Determine the [X, Y] coordinate at the center of the cell enclosing the given text.  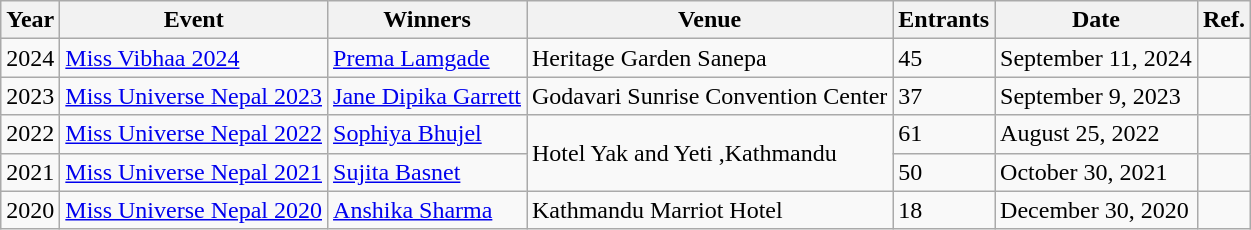
Anshika Sharma [428, 210]
Hotel Yak and Yeti ,Kathmandu [709, 153]
50 [944, 172]
Miss Universe Nepal 2023 [194, 96]
2023 [30, 96]
Date [1096, 20]
61 [944, 134]
Sophiya Bhujel [428, 134]
December 30, 2020 [1096, 210]
Event [194, 20]
August 25, 2022 [1096, 134]
2021 [30, 172]
45 [944, 58]
Entrants [944, 20]
Ref. [1224, 20]
Jane Dipika Garrett [428, 96]
2020 [30, 210]
Miss Universe Nepal 2022 [194, 134]
37 [944, 96]
Sujita Basnet [428, 172]
October 30, 2021 [1096, 172]
Winners [428, 20]
Kathmandu Marriot Hotel [709, 210]
Heritage Garden Sanepa [709, 58]
Godavari Sunrise Convention Center [709, 96]
Year [30, 20]
18 [944, 210]
2022 [30, 134]
September 11, 2024 [1096, 58]
September 9, 2023 [1096, 96]
Venue [709, 20]
Miss Vibhaa 2024 [194, 58]
Miss Universe Nepal 2020 [194, 210]
Prema Lamgade [428, 58]
Miss Universe Nepal 2021 [194, 172]
2024 [30, 58]
